Return the (X, Y) coordinate for the center point of the cell that contains the specified text.  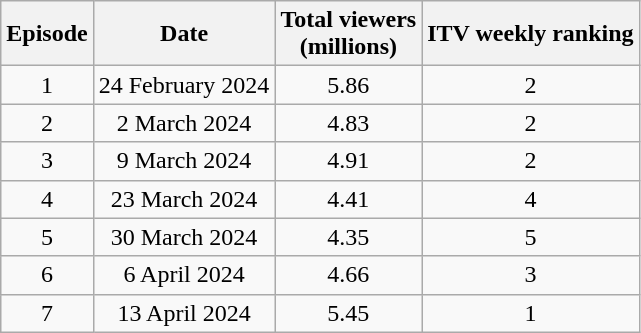
13 April 2024 (184, 313)
6 April 2024 (184, 275)
4.41 (348, 199)
23 March 2024 (184, 199)
5.86 (348, 85)
9 March 2024 (184, 161)
Total viewers (millions) (348, 34)
Episode (47, 34)
Date (184, 34)
24 February 2024 (184, 85)
6 (47, 275)
5.45 (348, 313)
4.66 (348, 275)
2 March 2024 (184, 123)
ITV weekly ranking (530, 34)
7 (47, 313)
4.83 (348, 123)
30 March 2024 (184, 237)
4.35 (348, 237)
4.91 (348, 161)
